Identify which cell holds the provided text, then report its [X, Y] central coordinate. 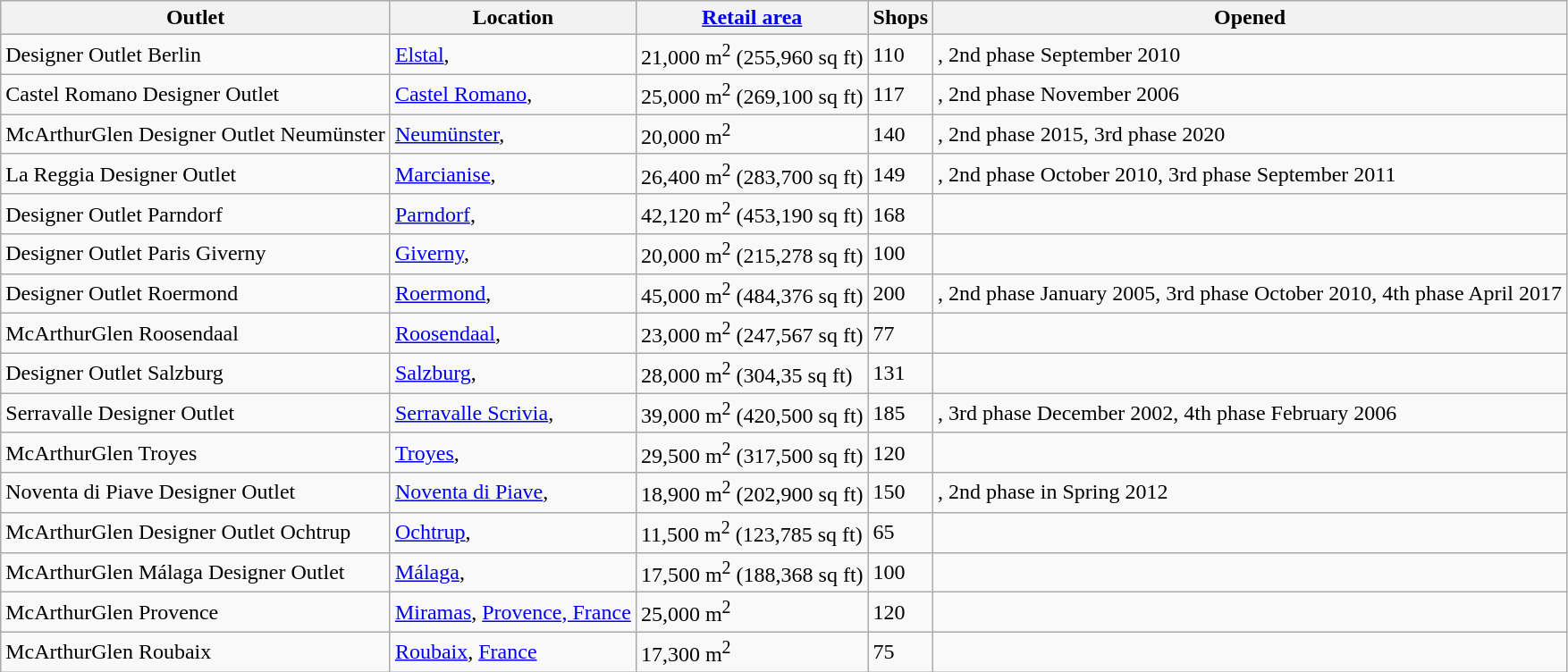
149 [900, 173]
, 2nd phase November 2006 [1250, 95]
Outlet [196, 18]
45,000 m2 (484,376 sq ft) [752, 293]
75 [900, 652]
77 [900, 334]
McArthurGlen Roosendaal [196, 334]
Noventa di Piave, [513, 493]
Serravalle Designer Outlet [196, 413]
28,000 m2 (304,35 sq ft) [752, 374]
, 3rd phase December 2002, 4th phase February 2006 [1250, 413]
29,500 m2 (317,500 sq ft) [752, 452]
Designer Outlet Roermond [196, 293]
, 2nd phase October 2010, 3rd phase September 2011 [1250, 173]
Parndorf, [513, 214]
42,120 m2 (453,190 sq ft) [752, 214]
, 2nd phase September 2010 [1250, 55]
20,000 m2 (215,278 sq ft) [752, 254]
26,400 m2 (283,700 sq ft) [752, 173]
17,500 m2 (188,368 sq ft) [752, 572]
Castel Romano Designer Outlet [196, 95]
23,000 m2 (247,567 sq ft) [752, 334]
Shops [900, 18]
25,000 m2 (269,100 sq ft) [752, 95]
Giverny, [513, 254]
McArthurGlen Provence [196, 613]
Roubaix, France [513, 652]
McArthurGlen Designer Outlet Neumünster [196, 134]
Neumünster, [513, 134]
Designer Outlet Paris Giverny [196, 254]
150 [900, 493]
20,000 m2 [752, 134]
Location [513, 18]
25,000 m2 [752, 613]
Roosendaal, [513, 334]
Roermond, [513, 293]
Castel Romano, [513, 95]
, 2nd phase January 2005, 3rd phase October 2010, 4th phase April 2017 [1250, 293]
Salzburg, [513, 374]
11,500 m2 (123,785 sq ft) [752, 533]
Ochtrup, [513, 533]
131 [900, 374]
Málaga, [513, 572]
Designer Outlet Berlin [196, 55]
21,000 m2 (255,960 sq ft) [752, 55]
17,300 m2 [752, 652]
117 [900, 95]
168 [900, 214]
Elstal, [513, 55]
La Reggia Designer Outlet [196, 173]
140 [900, 134]
, 2nd phase in Spring 2012 [1250, 493]
Marcianise, [513, 173]
McArthurGlen Málaga Designer Outlet [196, 572]
Noventa di Piave Designer Outlet [196, 493]
Designer Outlet Parndorf [196, 214]
110 [900, 55]
Retail area [752, 18]
200 [900, 293]
39,000 m2 (420,500 sq ft) [752, 413]
Miramas, Provence, France [513, 613]
65 [900, 533]
, 2nd phase 2015, 3rd phase 2020 [1250, 134]
McArthurGlen Designer Outlet Ochtrup [196, 533]
18,900 m2 (202,900 sq ft) [752, 493]
McArthurGlen Troyes [196, 452]
McArthurGlen Roubaix [196, 652]
Troyes, [513, 452]
Opened [1250, 18]
185 [900, 413]
Designer Outlet Salzburg [196, 374]
Serravalle Scrivia, [513, 413]
